From the cell containing the given text, extract its center point as [X, Y] coordinate. 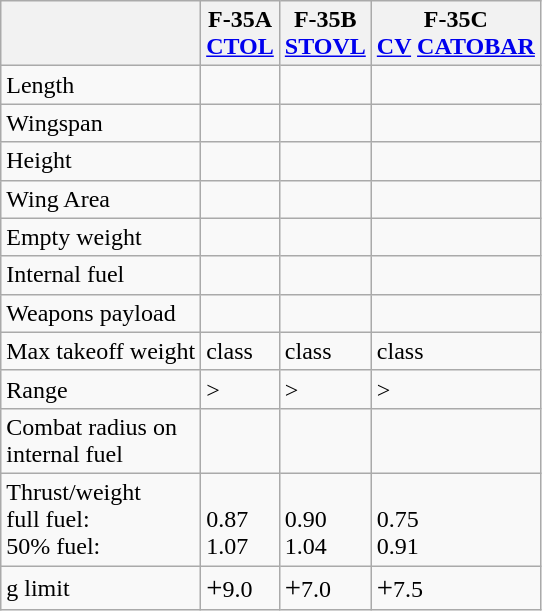
g limit [101, 588]
+7.0 [325, 588]
0.871.07 [240, 519]
0.750.91 [456, 519]
Range [101, 389]
Empty weight [101, 237]
F-35ACTOL [240, 34]
Combat radius oninternal fuel [101, 440]
+9.0 [240, 588]
F-35BSTOVL [325, 34]
0.901.04 [325, 519]
F-35CCV CATOBAR [456, 34]
Wing Area [101, 199]
Wingspan [101, 123]
Max takeoff weight [101, 351]
Internal fuel [101, 275]
Weapons payload [101, 313]
Length [101, 85]
+7.5 [456, 588]
Height [101, 161]
Thrust/weight full fuel: 50% fuel: [101, 519]
